Determine the (x, y) coordinate at the center of the cell enclosing the given text.  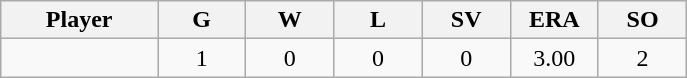
L (378, 20)
ERA (554, 20)
G (202, 20)
3.00 (554, 58)
2 (642, 58)
Player (80, 20)
SO (642, 20)
1 (202, 58)
SV (466, 20)
W (290, 20)
